Extract the (X, Y) coordinate from the center of the cell holding the provided text.  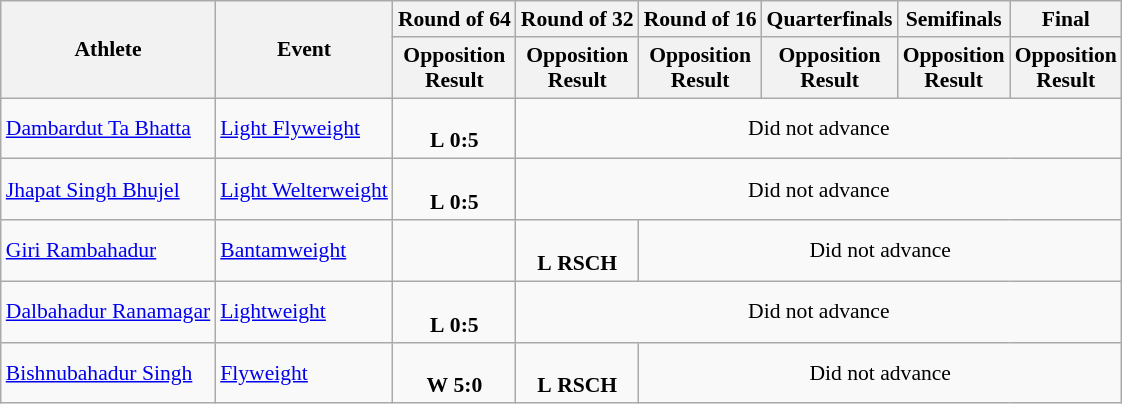
Light Welterweight (304, 190)
Round of 64 (454, 19)
Light Flyweight (304, 128)
Round of 32 (578, 19)
Round of 16 (700, 19)
Jhapat Singh Bhujel (108, 190)
Quarterfinals (830, 19)
Giri Rambahadur (108, 250)
Final (1066, 19)
W 5:0 (454, 372)
Athlete (108, 50)
Bishnubahadur Singh (108, 372)
Lightweight (304, 312)
Dalbahadur Ranamagar (108, 312)
Flyweight (304, 372)
Event (304, 50)
Dambardut Ta Bhatta (108, 128)
Semifinals (954, 19)
Bantamweight (304, 250)
